Determine the (x, y) coordinate at the center of the cell enclosing the given text.  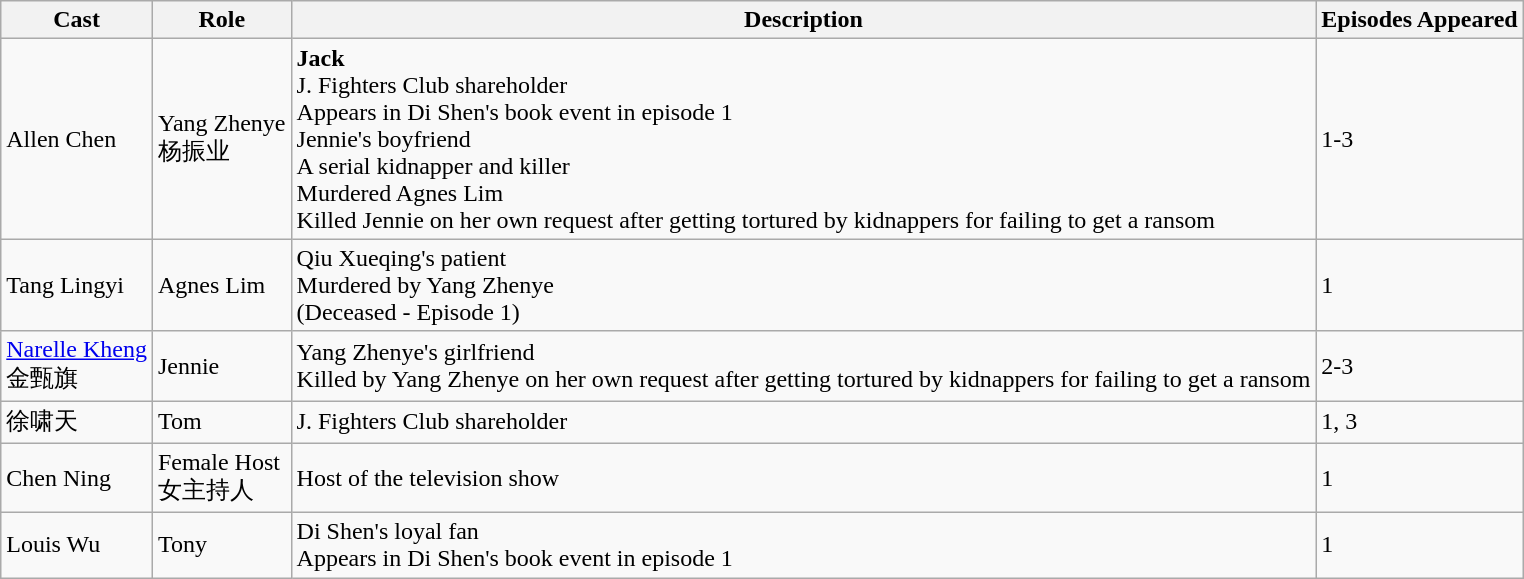
Yang Zhenye's girlfriend Killed by Yang Zhenye on her own request after getting tortured by kidnappers for failing to get a ransom (804, 366)
1, 3 (1420, 422)
Tom (222, 422)
Chen Ning (77, 478)
Tang Lingyi (77, 285)
Qiu Xueqing's patient Murdered by Yang Zhenye (Deceased - Episode 1) (804, 285)
Cast (77, 20)
Role (222, 20)
徐啸天 (77, 422)
Host of the television show (804, 478)
Louis Wu (77, 546)
Description (804, 20)
J. Fighters Club shareholder (804, 422)
Female Host 女主持人 (222, 478)
2-3 (1420, 366)
Narelle Kheng 金甄旗 (77, 366)
Jennie (222, 366)
Tony (222, 546)
Di Shen's loyal fan Appears in Di Shen's book event in episode 1 (804, 546)
1-3 (1420, 139)
Agnes Lim (222, 285)
Yang Zhenye 杨振业 (222, 139)
Episodes Appeared (1420, 20)
Allen Chen (77, 139)
